Output the (X, Y) coordinate of the center of the cell containing the given text.  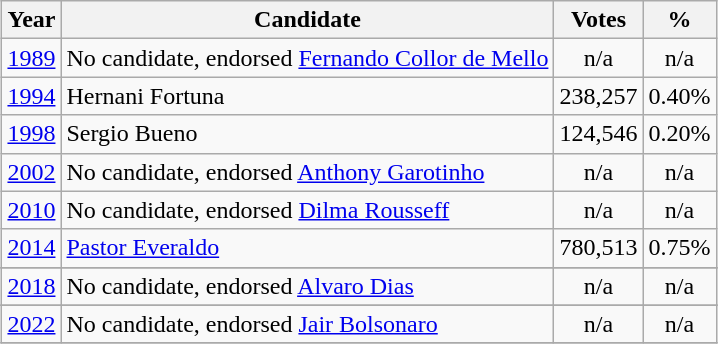
2002 (32, 172)
0.75% (680, 248)
780,513 (598, 248)
2014 (32, 248)
Votes (598, 20)
Candidate (308, 20)
2010 (32, 210)
0.20% (680, 134)
Year (32, 20)
0.40% (680, 96)
No candidate, endorsed Alvaro Dias (308, 286)
No candidate, endorsed Fernando Collor de Mello (308, 58)
Hernani Fortuna (308, 96)
2018 (32, 286)
1998 (32, 134)
% (680, 20)
No candidate, endorsed Anthony Garotinho (308, 172)
1994 (32, 96)
No candidate, endorsed Jair Bolsonaro (308, 324)
Pastor Everaldo (308, 248)
Sergio Bueno (308, 134)
238,257 (598, 96)
124,546 (598, 134)
No candidate, endorsed Dilma Rousseff (308, 210)
1989 (32, 58)
2022 (32, 324)
